Identify which cell holds the provided text, then report its (x, y) central coordinate. 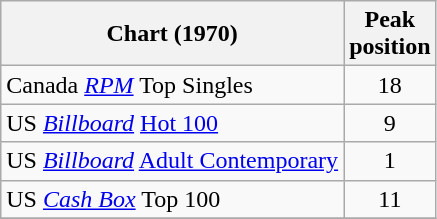
Chart (1970) (172, 34)
1 (390, 161)
18 (390, 85)
11 (390, 199)
US Billboard Hot 100 (172, 123)
Canada RPM Top Singles (172, 85)
Peakposition (390, 34)
US Billboard Adult Contemporary (172, 161)
9 (390, 123)
US Cash Box Top 100 (172, 199)
